Output the (x, y) coordinate of the center of the cell containing the given text.  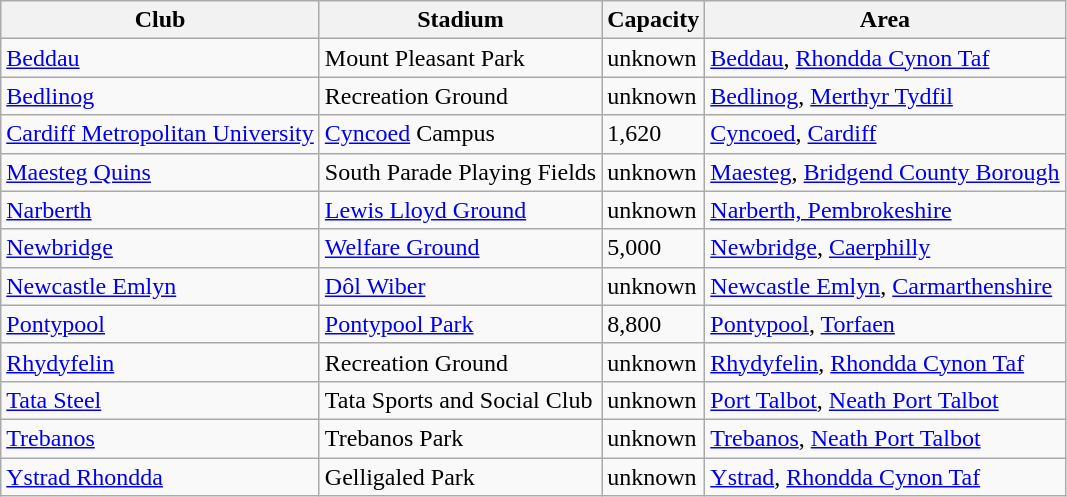
Club (160, 20)
Tata Sports and Social Club (460, 400)
Port Talbot, Neath Port Talbot (885, 400)
Gelligaled Park (460, 477)
Mount Pleasant Park (460, 58)
Newcastle Emlyn, Carmarthenshire (885, 286)
Newcastle Emlyn (160, 286)
Tata Steel (160, 400)
Trebanos, Neath Port Talbot (885, 438)
Ystrad Rhondda (160, 477)
Area (885, 20)
South Parade Playing Fields (460, 172)
Trebanos (160, 438)
Rhydyfelin (160, 362)
Lewis Lloyd Ground (460, 210)
Welfare Ground (460, 248)
Stadium (460, 20)
Narberth (160, 210)
Bedlinog, Merthyr Tydfil (885, 96)
Trebanos Park (460, 438)
8,800 (654, 324)
Maesteg Quins (160, 172)
Dôl Wiber (460, 286)
Pontypool Park (460, 324)
Cardiff Metropolitan University (160, 134)
Cyncoed Campus (460, 134)
Ystrad, Rhondda Cynon Taf (885, 477)
Cyncoed, Cardiff (885, 134)
5,000 (654, 248)
Beddau, Rhondda Cynon Taf (885, 58)
Newbridge, Caerphilly (885, 248)
Newbridge (160, 248)
Rhydyfelin, Rhondda Cynon Taf (885, 362)
Beddau (160, 58)
Capacity (654, 20)
Pontypool (160, 324)
Bedlinog (160, 96)
Maesteg, Bridgend County Borough (885, 172)
Pontypool, Torfaen (885, 324)
1,620 (654, 134)
Narberth, Pembrokeshire (885, 210)
